Scan for the cell matching the given text and deliver its (x, y) coordinate at center. 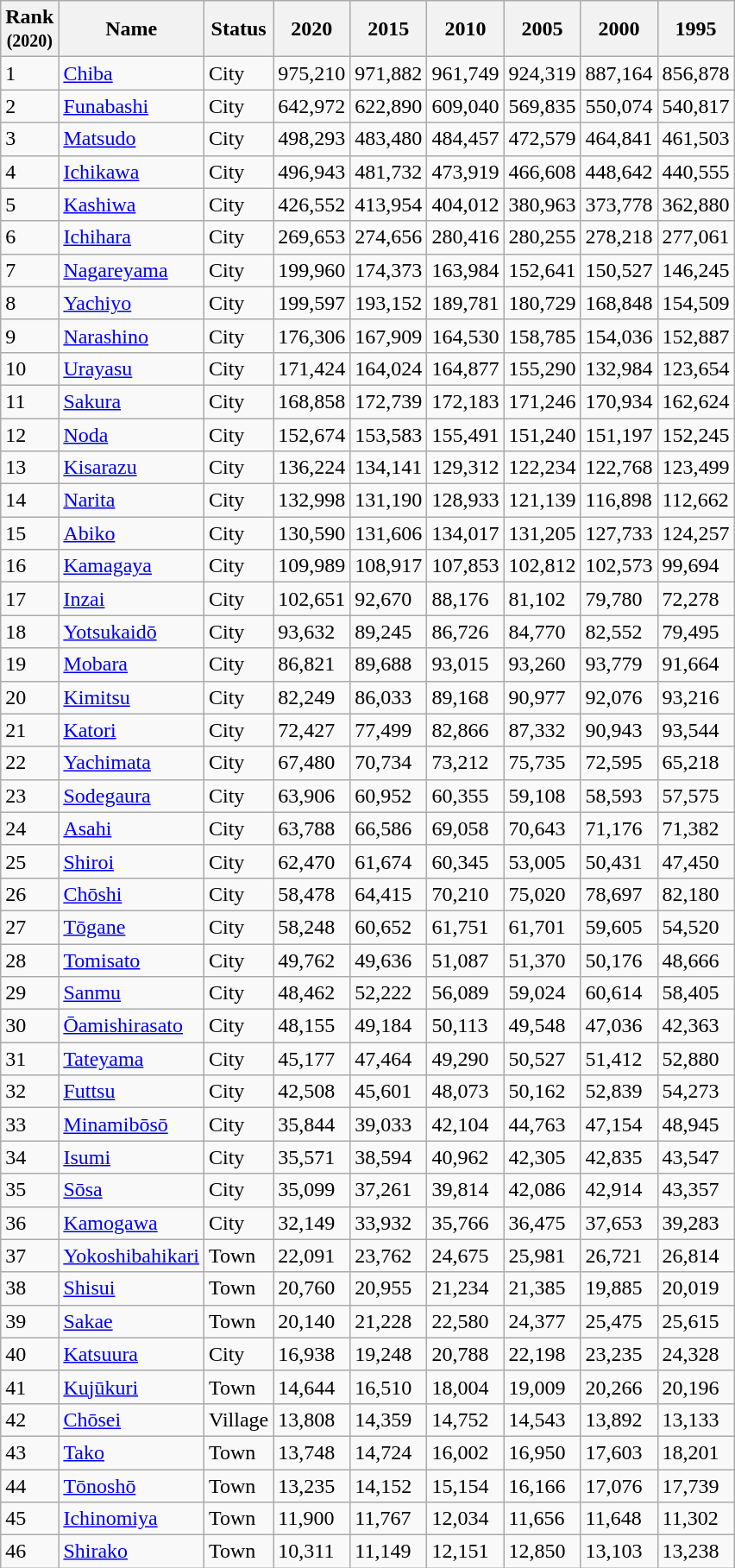
49,290 (466, 1059)
54,520 (695, 927)
171,424 (312, 368)
59,108 (542, 796)
498,293 (312, 139)
11,656 (542, 1519)
51,412 (619, 1059)
172,739 (388, 401)
19 (29, 664)
8 (29, 303)
75,020 (542, 894)
Matsudo (131, 139)
Narita (131, 501)
Kamagaya (131, 566)
Kashiwa (131, 205)
49,184 (388, 1026)
2 (29, 106)
146,245 (695, 270)
380,963 (542, 205)
41 (29, 1387)
70,734 (388, 763)
152,245 (695, 434)
89,168 (466, 697)
24,675 (466, 1256)
199,597 (312, 303)
37,261 (388, 1190)
496,943 (312, 172)
61,751 (466, 927)
174,373 (388, 270)
47,036 (619, 1026)
24,328 (695, 1354)
58,405 (695, 993)
39 (29, 1321)
162,624 (695, 401)
44 (29, 1485)
7 (29, 270)
93,216 (695, 697)
23 (29, 796)
40,962 (466, 1157)
19,885 (619, 1288)
25 (29, 861)
35,571 (312, 1157)
48,666 (695, 960)
Tōnoshō (131, 1485)
102,573 (619, 566)
12 (29, 434)
72,278 (695, 599)
21,234 (466, 1288)
Mobara (131, 664)
440,555 (695, 172)
Kisarazu (131, 468)
82,866 (466, 730)
81,102 (542, 599)
540,817 (695, 106)
168,858 (312, 401)
Tōgane (131, 927)
37,653 (619, 1223)
13,238 (695, 1552)
45,601 (388, 1092)
71,176 (619, 828)
45,177 (312, 1059)
60,614 (619, 993)
155,491 (466, 434)
59,024 (542, 993)
10 (29, 368)
131,606 (388, 533)
362,880 (695, 205)
Yachiyo (131, 303)
975,210 (312, 73)
189,781 (466, 303)
Chōsei (131, 1420)
17 (29, 599)
155,290 (542, 368)
Shirako (131, 1552)
Sanmu (131, 993)
150,527 (619, 270)
34 (29, 1157)
123,499 (695, 468)
Noda (131, 434)
Kujūkuri (131, 1387)
134,141 (388, 468)
277,061 (695, 237)
70,210 (466, 894)
Inzai (131, 599)
20,196 (695, 1387)
82,180 (695, 894)
107,853 (466, 566)
481,732 (388, 172)
42,914 (619, 1190)
134,017 (466, 533)
35,844 (312, 1124)
171,246 (542, 401)
50,431 (619, 861)
550,074 (619, 106)
11,767 (388, 1519)
16,002 (466, 1452)
59,605 (619, 927)
61,701 (542, 927)
47,464 (388, 1059)
16 (29, 566)
167,909 (388, 336)
51,370 (542, 960)
Tako (131, 1452)
23,235 (619, 1354)
116,898 (619, 501)
13,748 (312, 1452)
180,729 (542, 303)
473,919 (466, 172)
170,934 (619, 401)
413,954 (388, 205)
48,073 (466, 1092)
13,808 (312, 1420)
48,155 (312, 1026)
92,670 (388, 599)
77,499 (388, 730)
280,255 (542, 237)
84,770 (542, 632)
61,674 (388, 861)
108,917 (388, 566)
2015 (388, 29)
13,892 (619, 1420)
4 (29, 172)
86,821 (312, 664)
22,091 (312, 1256)
49,636 (388, 960)
13 (29, 468)
464,841 (619, 139)
Tomisato (131, 960)
71,382 (695, 828)
51,087 (466, 960)
924,319 (542, 73)
373,778 (619, 205)
17,603 (619, 1452)
56,089 (466, 993)
Asahi (131, 828)
Yokoshibahikari (131, 1256)
58,478 (312, 894)
127,733 (619, 533)
Futtsu (131, 1092)
86,726 (466, 632)
35,099 (312, 1190)
472,579 (542, 139)
52,880 (695, 1059)
42,305 (542, 1157)
31 (29, 1059)
45 (29, 1519)
Isumi (131, 1157)
26,721 (619, 1256)
50,527 (542, 1059)
42,508 (312, 1092)
93,015 (466, 664)
32 (29, 1092)
622,890 (388, 106)
609,040 (466, 106)
39,814 (466, 1190)
461,503 (695, 139)
63,906 (312, 796)
37 (29, 1256)
60,355 (466, 796)
20,955 (388, 1288)
Narashino (131, 336)
Kimitsu (131, 697)
25,615 (695, 1321)
75,735 (542, 763)
Yotsukaidō (131, 632)
73,212 (466, 763)
9 (29, 336)
Shisui (131, 1288)
30 (29, 1026)
12,034 (466, 1519)
Status (238, 29)
22,580 (466, 1321)
89,245 (388, 632)
17,076 (619, 1485)
90,943 (619, 730)
11 (29, 401)
102,651 (312, 599)
32,149 (312, 1223)
42,086 (542, 1190)
20,760 (312, 1288)
19,248 (388, 1354)
82,249 (312, 697)
12,850 (542, 1552)
Funabashi (131, 106)
Sakae (131, 1321)
11,302 (695, 1519)
79,495 (695, 632)
158,785 (542, 336)
62,470 (312, 861)
Katsuura (131, 1354)
199,960 (312, 270)
164,024 (388, 368)
52,839 (619, 1092)
Sodegaura (131, 796)
58,593 (619, 796)
164,877 (466, 368)
48,462 (312, 993)
25,475 (619, 1321)
93,260 (542, 664)
154,509 (695, 303)
14 (29, 501)
22,198 (542, 1354)
24 (29, 828)
47,450 (695, 861)
Yachimata (131, 763)
47,154 (619, 1124)
20 (29, 697)
569,835 (542, 106)
23,762 (388, 1256)
89,688 (388, 664)
Abiko (131, 533)
38 (29, 1288)
42 (29, 1420)
28 (29, 960)
961,749 (466, 73)
19,009 (542, 1387)
79,780 (619, 599)
69,058 (466, 828)
Sakura (131, 401)
132,998 (312, 501)
122,234 (542, 468)
42,104 (466, 1124)
2020 (312, 29)
91,664 (695, 664)
88,176 (466, 599)
128,933 (466, 501)
21,228 (388, 1321)
2010 (466, 29)
163,984 (466, 270)
466,608 (542, 172)
109,989 (312, 566)
43,357 (695, 1190)
11,648 (619, 1519)
269,653 (312, 237)
Shiroi (131, 861)
21,385 (542, 1288)
52,222 (388, 993)
44,763 (542, 1124)
168,848 (619, 303)
22 (29, 763)
67,480 (312, 763)
164,530 (466, 336)
102,812 (542, 566)
123,654 (695, 368)
20,019 (695, 1288)
5 (29, 205)
12,151 (466, 1552)
Name (131, 29)
2005 (542, 29)
36 (29, 1223)
35,766 (466, 1223)
43,547 (695, 1157)
151,197 (619, 434)
1995 (695, 29)
33 (29, 1124)
24,377 (542, 1321)
172,183 (466, 401)
Nagareyama (131, 270)
Sōsa (131, 1190)
2000 (619, 29)
131,205 (542, 533)
Ichinomiya (131, 1519)
27 (29, 927)
18,004 (466, 1387)
38,594 (388, 1157)
36,475 (542, 1223)
20,140 (312, 1321)
92,076 (619, 697)
193,152 (388, 303)
50,113 (466, 1026)
971,882 (388, 73)
16,938 (312, 1354)
Tateyama (131, 1059)
66,586 (388, 828)
15,154 (466, 1485)
14,724 (388, 1452)
78,697 (619, 894)
70,643 (542, 828)
26 (29, 894)
122,768 (619, 468)
Katori (131, 730)
86,033 (388, 697)
17,739 (695, 1485)
18,201 (695, 1452)
48,945 (695, 1124)
21 (29, 730)
483,480 (388, 139)
153,583 (388, 434)
72,427 (312, 730)
60,952 (388, 796)
53,005 (542, 861)
14,644 (312, 1387)
54,273 (695, 1092)
26,814 (695, 1256)
136,224 (312, 468)
82,552 (619, 632)
152,887 (695, 336)
151,240 (542, 434)
90,977 (542, 697)
58,248 (312, 927)
856,878 (695, 73)
Kamogawa (131, 1223)
Chōshi (131, 894)
274,656 (388, 237)
Rank(2020) (29, 29)
154,036 (619, 336)
93,779 (619, 664)
280,416 (466, 237)
25,981 (542, 1256)
16,166 (542, 1485)
3 (29, 139)
404,012 (466, 205)
50,176 (619, 960)
50,162 (542, 1092)
40 (29, 1354)
11,149 (388, 1552)
131,190 (388, 501)
Ōamishirasato (131, 1026)
152,641 (542, 270)
29 (29, 993)
35 (29, 1190)
65,218 (695, 763)
130,590 (312, 533)
49,762 (312, 960)
Minamibōsō (131, 1124)
129,312 (466, 468)
6 (29, 237)
176,306 (312, 336)
72,595 (619, 763)
16,950 (542, 1452)
43 (29, 1452)
Village (238, 1420)
426,552 (312, 205)
20,266 (619, 1387)
64,415 (388, 894)
60,345 (466, 861)
63,788 (312, 828)
278,218 (619, 237)
132,984 (619, 368)
448,642 (619, 172)
39,033 (388, 1124)
14,752 (466, 1420)
484,457 (466, 139)
57,575 (695, 796)
93,544 (695, 730)
121,139 (542, 501)
Urayasu (131, 368)
152,674 (312, 434)
42,835 (619, 1157)
14,152 (388, 1485)
14,359 (388, 1420)
13,133 (695, 1420)
Chiba (131, 73)
99,694 (695, 566)
39,283 (695, 1223)
13,235 (312, 1485)
33,932 (388, 1223)
112,662 (695, 501)
642,972 (312, 106)
87,332 (542, 730)
10,311 (312, 1552)
124,257 (695, 533)
20,788 (466, 1354)
93,632 (312, 632)
Ichihara (131, 237)
16,510 (388, 1387)
49,548 (542, 1026)
42,363 (695, 1026)
14,543 (542, 1420)
60,652 (388, 927)
15 (29, 533)
13,103 (619, 1552)
46 (29, 1552)
11,900 (312, 1519)
887,164 (619, 73)
Ichikawa (131, 172)
1 (29, 73)
18 (29, 632)
